Return the [X, Y] coordinate for the center point of the cell that contains the specified text.  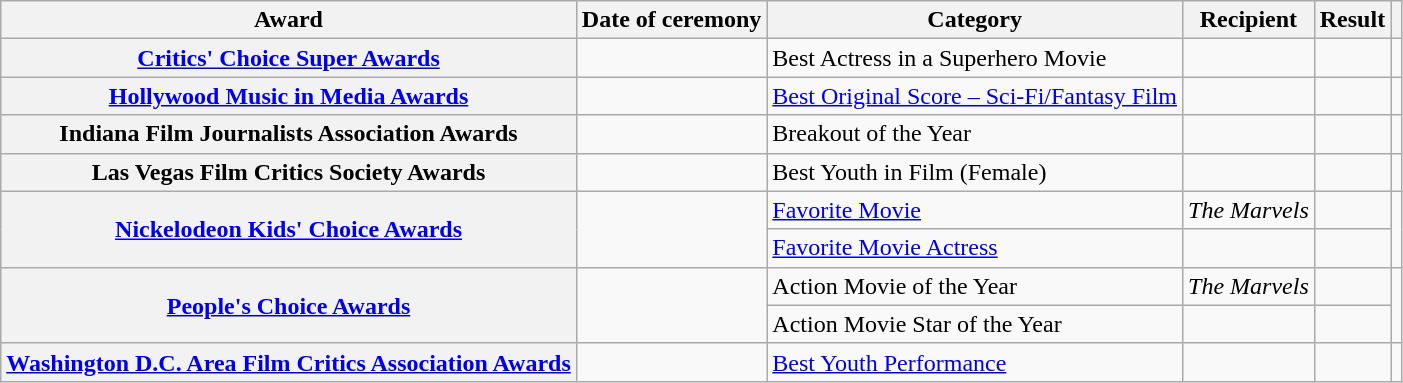
Hollywood Music in Media Awards [289, 96]
Best Original Score – Sci-Fi/Fantasy Film [975, 96]
Favorite Movie Actress [975, 248]
Best Actress in a Superhero Movie [975, 58]
Result [1352, 20]
Favorite Movie [975, 210]
Action Movie of the Year [975, 286]
Award [289, 20]
Date of ceremony [672, 20]
Nickelodeon Kids' Choice Awards [289, 229]
Action Movie Star of the Year [975, 324]
Washington D.C. Area Film Critics Association Awards [289, 362]
Critics' Choice Super Awards [289, 58]
Recipient [1249, 20]
Best Youth Performance [975, 362]
Category [975, 20]
Las Vegas Film Critics Society Awards [289, 172]
Indiana Film Journalists Association Awards [289, 134]
Best Youth in Film (Female) [975, 172]
Breakout of the Year [975, 134]
People's Choice Awards [289, 305]
